Find where the given text appears and provide that cell's center as (x, y) coordinate. 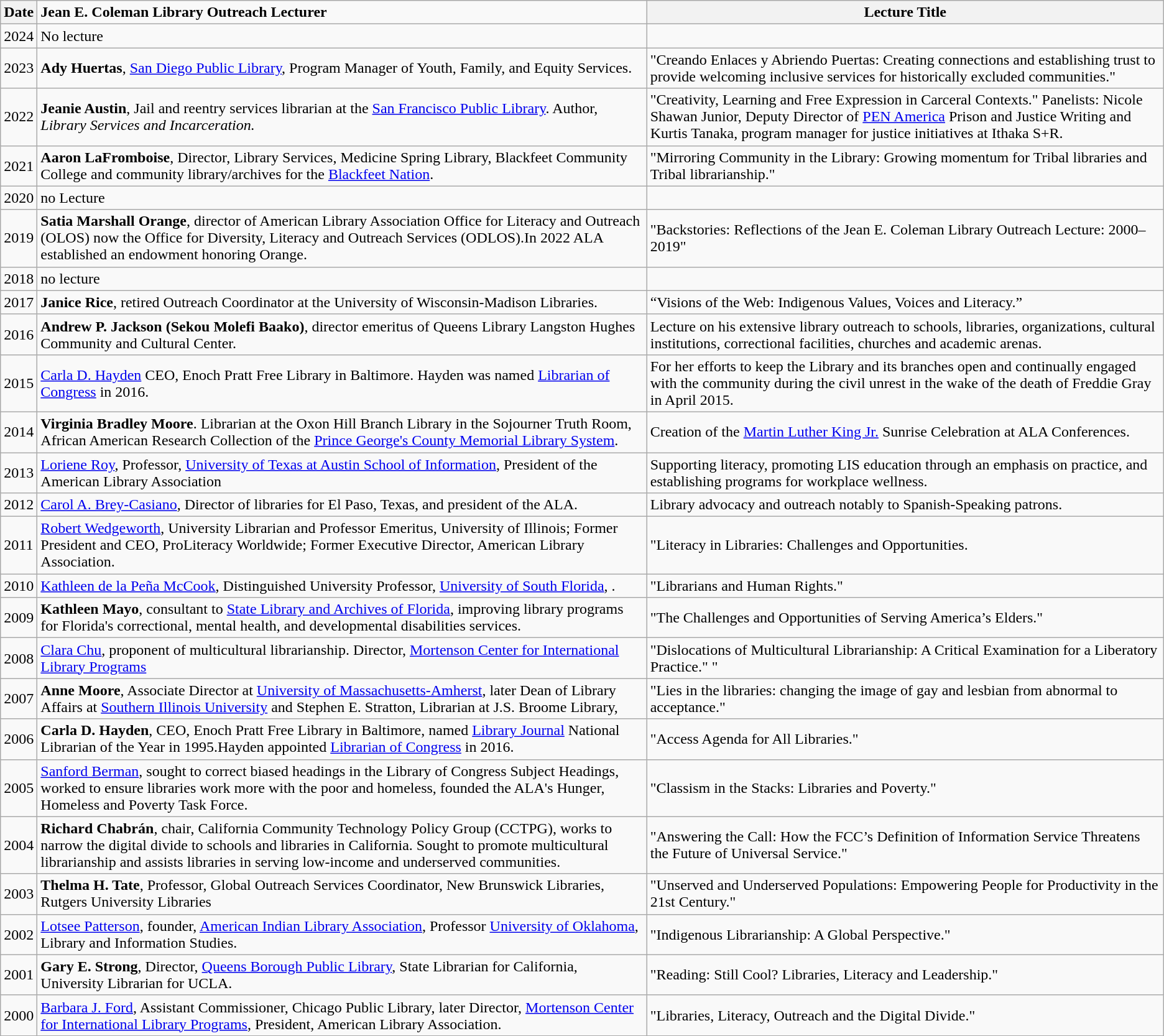
2019 (19, 238)
2007 (19, 699)
"Mirroring Community in the Library: Growing momentum for Tribal libraries and Tribal librarianship." (905, 165)
2010 (19, 586)
2017 (19, 302)
Clara Chu, proponent of multicultural librarianship. Director, Mortenson Center for International Library Programs (342, 658)
Andrew P. Jackson (Sekou Molefi Baako), director emeritus of Queens Library Langston Hughes Community and Cultural Center. (342, 335)
no Lecture (342, 198)
2021 (19, 165)
2020 (19, 198)
No lecture (342, 36)
2012 (19, 505)
Library advocacy and outreach notably to Spanish-Speaking patrons. (905, 505)
"The Challenges and Opportunities of Serving America’s Elders." (905, 618)
Kathleen de la Peña McCook, Distinguished University Professor, University of South Florida, . (342, 586)
2006 (19, 739)
"Librarians and Human Rights." (905, 586)
2000 (19, 1015)
"Reading: Still Cool? Libraries, Literacy and Leadership." (905, 975)
"Answering the Call: How the FCC’s Definition of Information Service Threatens the Future of Universal Service." (905, 845)
Loriene Roy, Professor, University of Texas at Austin School of Information, President of the American Library Association (342, 473)
2002 (19, 934)
"Literacy in Libraries: Challenges and Opportunities. (905, 545)
2003 (19, 894)
"Lies in the libraries: changing the image of gay and lesbian from abnormal to acceptance." (905, 699)
“Visions of the Web: Indigenous Values, Voices and Literacy.” (905, 302)
"Libraries, Literacy, Outreach and the Digital Divide." (905, 1015)
"Unserved and Underserved Populations: Empowering People for Productivity in the 21st Century." (905, 894)
2009 (19, 618)
Lotsee Patterson, founder, American Indian Library Association, Professor University of Oklahoma, Library and Information Studies. (342, 934)
2023 (19, 68)
2018 (19, 279)
"Classism in the Stacks: Libraries and Poverty." (905, 788)
2022 (19, 117)
Supporting literacy, promoting LIS education through an emphasis on practice, and establishing programs for workplace wellness. (905, 473)
Lecture Title (905, 12)
Thelma H. Tate, Professor, Global Outreach Services Coordinator, New Brunswick Libraries, Rutgers University Libraries (342, 894)
Carla D. Hayden CEO, Enoch Pratt Free Library in Baltimore. Hayden was named Librarian of Congress in 2016. (342, 383)
Jeanie Austin, Jail and reentry services librarian at the San Francisco Public Library. Author, Library Services and Incarceration. (342, 117)
2005 (19, 788)
2001 (19, 975)
"Access Agenda for All Libraries." (905, 739)
no lecture (342, 279)
Creation of the Martin Luther King Jr. Sunrise Celebration at ALA Conferences. (905, 432)
"Indigenous Librarianship: A Global Perspective." (905, 934)
Carol A. Brey-Casiano, Director of libraries for El Paso, Texas, and president of the ALA. (342, 505)
2008 (19, 658)
2004 (19, 845)
Date (19, 12)
"Backstories: Reflections of the Jean E. Coleman Library Outreach Lecture: 2000–2019" (905, 238)
2013 (19, 473)
2016 (19, 335)
Gary E. Strong, Director, Queens Borough Public Library, State Librarian for California, University Librarian for UCLA. (342, 975)
2024 (19, 36)
2015 (19, 383)
Janice Rice, retired Outreach Coordinator at the University of Wisconsin-Madison Libraries. (342, 302)
Ady Huertas, San Diego Public Library, Program Manager of Youth, Family, and Equity Services. (342, 68)
2014 (19, 432)
Jean E. Coleman Library Outreach Lecturer (342, 12)
"Dislocations of Multicultural Librarianship: A Critical Examination for a Liberatory Practice." " (905, 658)
2011 (19, 545)
